Scan for the cell matching the given text and deliver its (X, Y) coordinate at center. 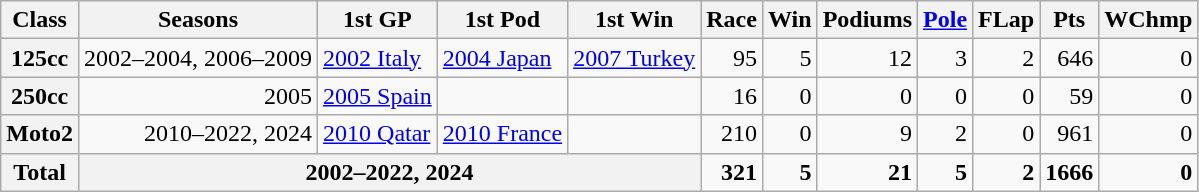
2010 France (502, 134)
2010 Qatar (378, 134)
95 (732, 58)
2002–2004, 2006–2009 (198, 58)
FLap (1006, 20)
3 (946, 58)
12 (867, 58)
2007 Turkey (634, 58)
59 (1070, 96)
210 (732, 134)
Pole (946, 20)
9 (867, 134)
2002–2022, 2024 (389, 172)
1st GP (378, 20)
1st Win (634, 20)
Podiums (867, 20)
Seasons (198, 20)
250cc (40, 96)
2005 (198, 96)
1666 (1070, 172)
WChmp (1148, 20)
Pts (1070, 20)
321 (732, 172)
16 (732, 96)
646 (1070, 58)
125cc (40, 58)
Moto2 (40, 134)
2002 Italy (378, 58)
2004 Japan (502, 58)
21 (867, 172)
2010–2022, 2024 (198, 134)
961 (1070, 134)
Race (732, 20)
2005 Spain (378, 96)
Win (790, 20)
1st Pod (502, 20)
Class (40, 20)
Total (40, 172)
